From the cell containing the given text, extract its center point as (x, y) coordinate. 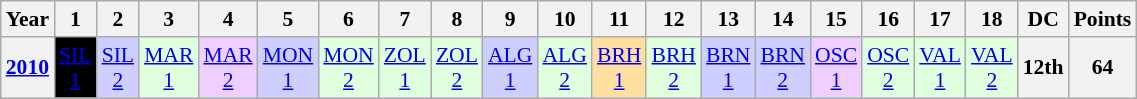
VAL2 (992, 68)
6 (348, 19)
OSC1 (836, 68)
5 (288, 19)
15 (836, 19)
13 (728, 19)
BRN1 (728, 68)
12th (1044, 68)
MON2 (348, 68)
12 (674, 19)
OSC2 (888, 68)
SIL1 (76, 68)
10 (564, 19)
17 (940, 19)
BRN2 (782, 68)
1 (76, 19)
MAR2 (228, 68)
BRH1 (620, 68)
11 (620, 19)
Points (1103, 19)
7 (405, 19)
64 (1103, 68)
4 (228, 19)
16 (888, 19)
VAL1 (940, 68)
ZOL1 (405, 68)
3 (168, 19)
MON1 (288, 68)
Year (28, 19)
SIL2 (118, 68)
ALG1 (510, 68)
BRH2 (674, 68)
2010 (28, 68)
DC (1044, 19)
2 (118, 19)
ALG2 (564, 68)
MAR1 (168, 68)
ZOL2 (457, 68)
8 (457, 19)
18 (992, 19)
14 (782, 19)
9 (510, 19)
